Determine the (X, Y) coordinate at the center of the cell enclosing the given text.  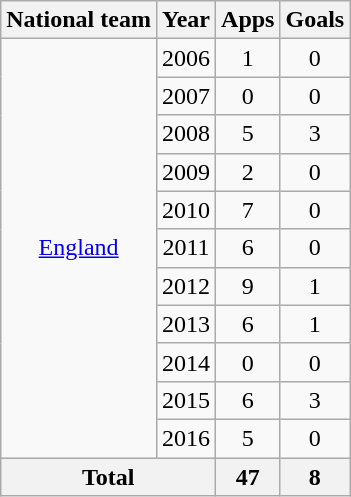
2011 (186, 248)
Year (186, 20)
7 (248, 210)
2009 (186, 172)
47 (248, 477)
2014 (186, 362)
England (79, 248)
2016 (186, 438)
2008 (186, 134)
2015 (186, 400)
2 (248, 172)
Total (108, 477)
2006 (186, 58)
8 (315, 477)
National team (79, 20)
2010 (186, 210)
2007 (186, 96)
Apps (248, 20)
Goals (315, 20)
2012 (186, 286)
2013 (186, 324)
9 (248, 286)
